Capture the cell that displays the provided text and extract its (x, y) central coordinate. 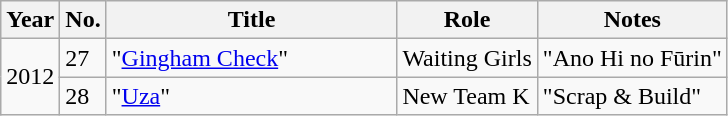
"Scrap & Build" (632, 96)
Waiting Girls (467, 58)
27 (83, 58)
Title (252, 20)
Notes (632, 20)
New Team K (467, 96)
"Uza" (252, 96)
"Ano Hi no Fūrin" (632, 58)
"Gingham Check" (252, 58)
2012 (30, 77)
No. (83, 20)
Year (30, 20)
28 (83, 96)
Role (467, 20)
